Detect which cell encompasses the target text, then output its [X, Y] center coordinate. 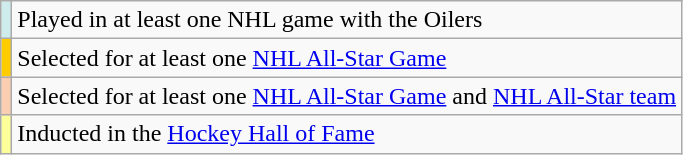
Played in at least one NHL game with the Oilers [347, 20]
Selected for at least one NHL All-Star Game [347, 58]
Inducted in the Hockey Hall of Fame [347, 134]
Selected for at least one NHL All-Star Game and NHL All-Star team [347, 96]
